Return the [X, Y] coordinate for the center point of the cell that contains the specified text.  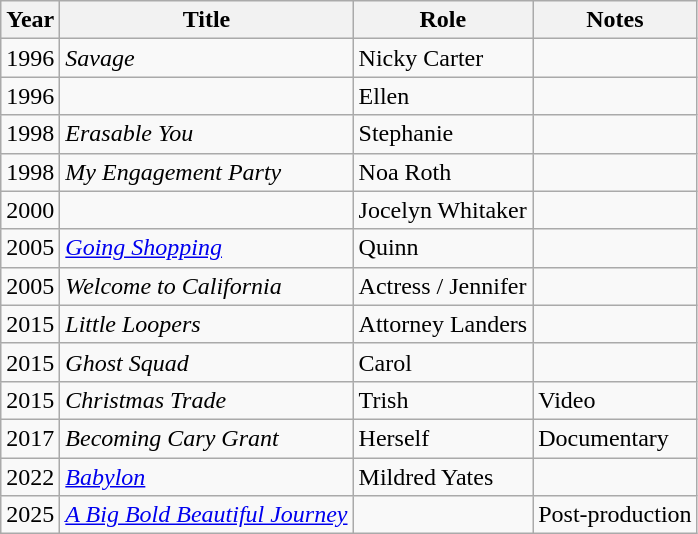
Actress / Jennifer [443, 286]
Noa Roth [443, 172]
Year [30, 20]
Mildred Yates [443, 477]
Video [615, 400]
Carol [443, 362]
Nicky Carter [443, 58]
Attorney Landers [443, 324]
Trish [443, 400]
Christmas Trade [206, 400]
Becoming Cary Grant [206, 438]
2025 [30, 515]
My Engagement Party [206, 172]
Notes [615, 20]
Going Shopping [206, 248]
2022 [30, 477]
Title [206, 20]
Quinn [443, 248]
Post-production [615, 515]
Little Loopers [206, 324]
Stephanie [443, 134]
Role [443, 20]
Savage [206, 58]
A Big Bold Beautiful Journey [206, 515]
Erasable You [206, 134]
Babylon [206, 477]
2017 [30, 438]
Herself [443, 438]
Ghost Squad [206, 362]
Jocelyn Whitaker [443, 210]
2000 [30, 210]
Welcome to California [206, 286]
Ellen [443, 96]
Documentary [615, 438]
